Output the [x, y] coordinate of the center of the cell containing the given text.  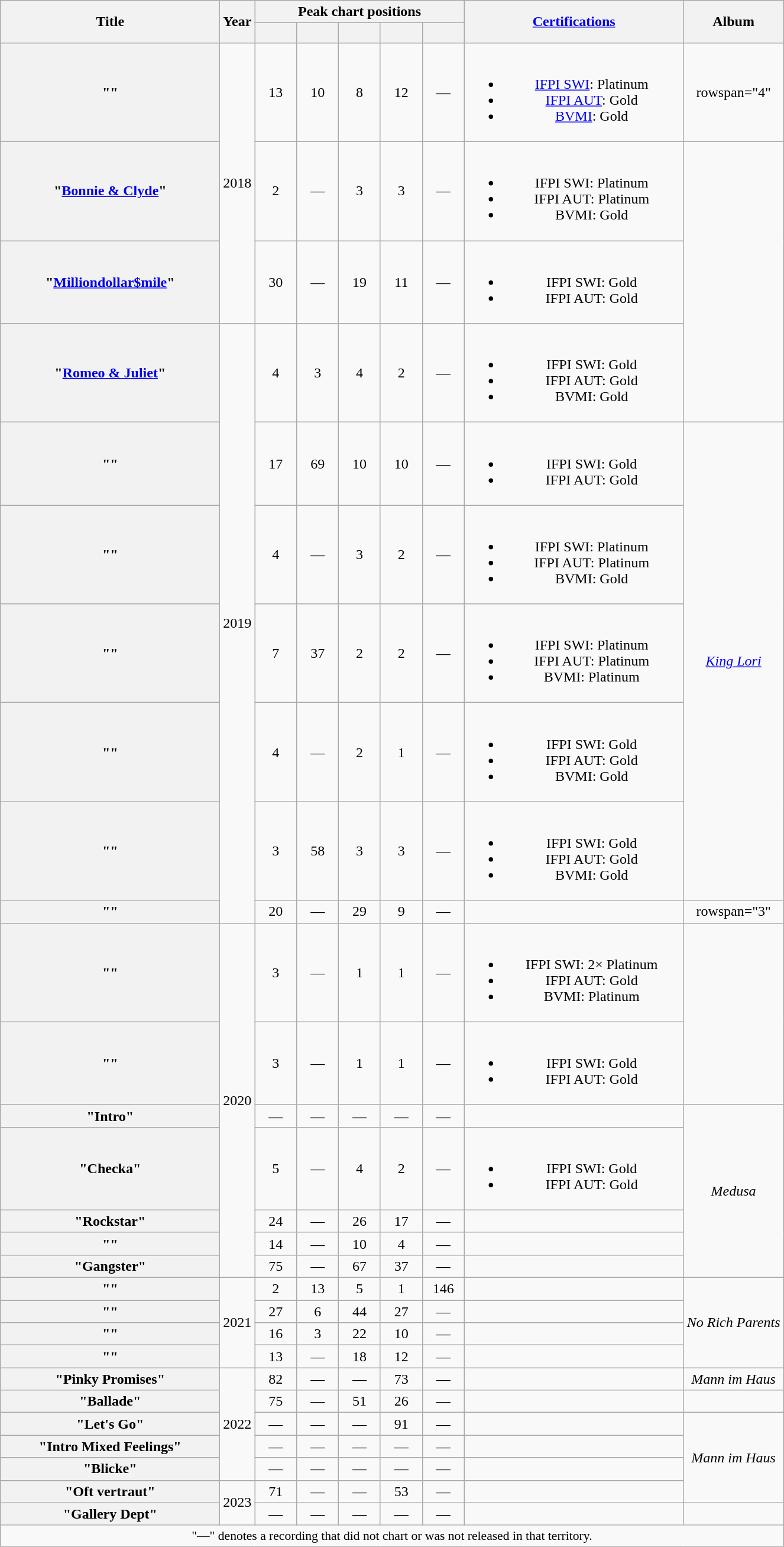
19 [359, 282]
2018 [238, 183]
King Lori [733, 661]
2022 [238, 1424]
IFPI SWI: PlatinumIFPI AUT: PlatinumBVMI: Platinum [574, 653]
69 [318, 464]
6 [318, 1312]
"Intro" [110, 1116]
IFPI SWI: 2× PlatinumIFPI AUT: GoldBVMI: Platinum [574, 973]
58 [318, 851]
Peak chart positions [359, 12]
2023 [238, 1503]
30 [276, 282]
"Gangster" [110, 1266]
14 [276, 1244]
"Ballade" [110, 1401]
rowspan="3" [733, 912]
16 [276, 1334]
73 [401, 1379]
44 [359, 1312]
"Checka" [110, 1168]
146 [443, 1289]
9 [401, 912]
"Romeo & Juliet" [110, 373]
Title [110, 22]
"Blicke" [110, 1469]
71 [276, 1491]
18 [359, 1357]
Certifications [574, 22]
82 [276, 1379]
11 [401, 282]
53 [401, 1491]
Medusa [733, 1191]
7 [276, 653]
8 [359, 92]
"Pinky Promises" [110, 1379]
Year [238, 22]
"Milliondollar$mile" [110, 282]
22 [359, 1334]
Album [733, 22]
"Gallery Dept" [110, 1514]
29 [359, 912]
"—" denotes a recording that did not chart or was not released in that territory. [392, 1536]
20 [276, 912]
"Oft vertraut" [110, 1491]
IFPI SWI: PlatinumIFPI AUT: GoldBVMI: Gold [574, 92]
67 [359, 1266]
51 [359, 1401]
"Let's Go" [110, 1424]
2021 [238, 1323]
24 [276, 1221]
"Intro Mixed Feelings" [110, 1446]
No Rich Parents [733, 1323]
91 [401, 1424]
"Rockstar" [110, 1221]
2019 [238, 624]
2020 [238, 1100]
rowspan="4" [733, 92]
"Bonnie & Clyde" [110, 192]
